From the cell containing the given text, extract its center point as [x, y] coordinate. 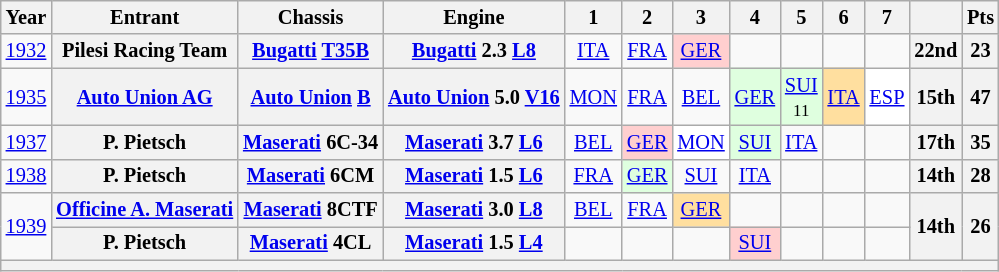
Pilesi Racing Team [144, 51]
Bugatti T35B [310, 51]
Year [26, 17]
17th [936, 142]
Maserati 6C-34 [310, 142]
Auto Union 5.0 V16 [474, 97]
Maserati 6CM [310, 176]
35 [980, 142]
28 [980, 176]
1932 [26, 51]
2 [647, 17]
Entrant [144, 17]
Bugatti 2.3 L8 [474, 51]
Pts [980, 17]
ESP [888, 97]
Maserati 8CTF [310, 210]
Maserati 1.5 L6 [474, 176]
22nd [936, 51]
Auto Union AG [144, 97]
3 [700, 17]
1935 [26, 97]
1937 [26, 142]
26 [980, 226]
4 [755, 17]
1939 [26, 226]
5 [802, 17]
Maserati 4CL [310, 243]
SUI11 [802, 97]
Maserati 1.5 L4 [474, 243]
Chassis [310, 17]
47 [980, 97]
1 [594, 17]
Engine [474, 17]
1938 [26, 176]
7 [888, 17]
Auto Union B [310, 97]
15th [936, 97]
Maserati 3.0 L8 [474, 210]
Officine A. Maserati [144, 210]
Maserati 3.7 L6 [474, 142]
6 [844, 17]
23 [980, 51]
